Search for the cell housing the specified text and yield its [X, Y] center coordinate. 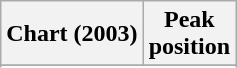
Peakposition [189, 34]
Chart (2003) [72, 34]
